Scan for the cell matching the given text and deliver its [X, Y] coordinate at center. 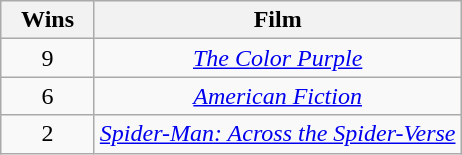
6 [48, 96]
American Fiction [278, 96]
Wins [48, 20]
9 [48, 58]
2 [48, 134]
Film [278, 20]
Spider-Man: Across the Spider-Verse [278, 134]
The Color Purple [278, 58]
